From the cell containing the given text, extract its center point as (X, Y) coordinate. 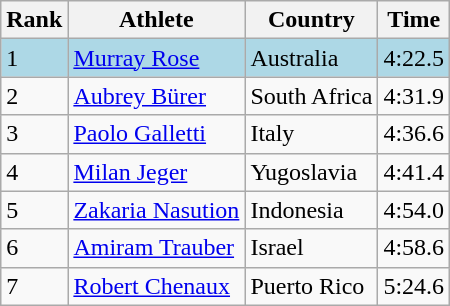
Israel (312, 248)
4:31.9 (414, 96)
1 (34, 58)
4:36.6 (414, 134)
Robert Chenaux (156, 286)
Murray Rose (156, 58)
5:24.6 (414, 286)
3 (34, 134)
Amiram Trauber (156, 248)
5 (34, 210)
Australia (312, 58)
Country (312, 20)
Time (414, 20)
4:22.5 (414, 58)
Zakaria Nasution (156, 210)
4:58.6 (414, 248)
Rank (34, 20)
Italy (312, 134)
6 (34, 248)
Indonesia (312, 210)
4 (34, 172)
Paolo Galletti (156, 134)
South Africa (312, 96)
2 (34, 96)
Yugoslavia (312, 172)
4:41.4 (414, 172)
7 (34, 286)
Aubrey Bürer (156, 96)
Athlete (156, 20)
Milan Jeger (156, 172)
Puerto Rico (312, 286)
4:54.0 (414, 210)
